Return the [X, Y] coordinate for the center point of the cell that contains the specified text.  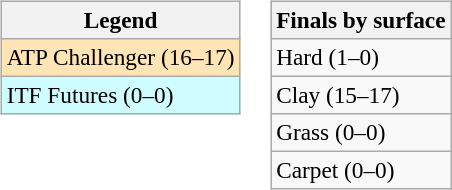
Grass (0–0) [361, 133]
Legend [120, 20]
Hard (1–0) [361, 57]
ATP Challenger (16–17) [120, 57]
Finals by surface [361, 20]
Carpet (0–0) [361, 171]
ITF Futures (0–0) [120, 95]
Clay (15–17) [361, 95]
